For the text-containing cell, return its midpoint in (x, y) coordinate format. 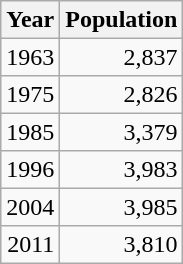
1975 (30, 94)
1963 (30, 56)
3,985 (122, 206)
3,810 (122, 244)
Year (30, 20)
1985 (30, 132)
2,826 (122, 94)
1996 (30, 170)
3,379 (122, 132)
2011 (30, 244)
2004 (30, 206)
3,983 (122, 170)
Population (122, 20)
2,837 (122, 56)
